Capture the cell that displays the provided text and extract its [x, y] central coordinate. 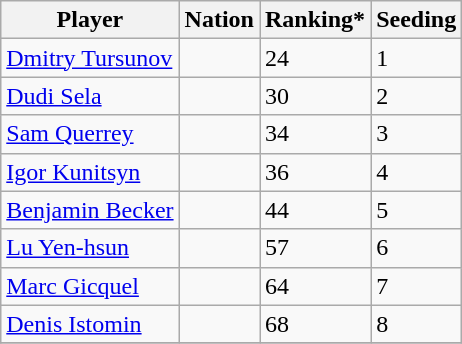
5 [416, 210]
Lu Yen-hsun [90, 248]
Nation [219, 20]
1 [416, 58]
7 [416, 286]
Marc Gicquel [90, 286]
Dmitry Tursunov [90, 58]
30 [316, 96]
6 [416, 248]
57 [316, 248]
Seeding [416, 20]
36 [316, 172]
68 [316, 324]
8 [416, 324]
Ranking* [316, 20]
4 [416, 172]
44 [316, 210]
Igor Kunitsyn [90, 172]
34 [316, 134]
Denis Istomin [90, 324]
2 [416, 96]
64 [316, 286]
Dudi Sela [90, 96]
Benjamin Becker [90, 210]
Player [90, 20]
3 [416, 134]
24 [316, 58]
Sam Querrey [90, 134]
